Locate the cell with the specified text and output its [X, Y] center coordinate. 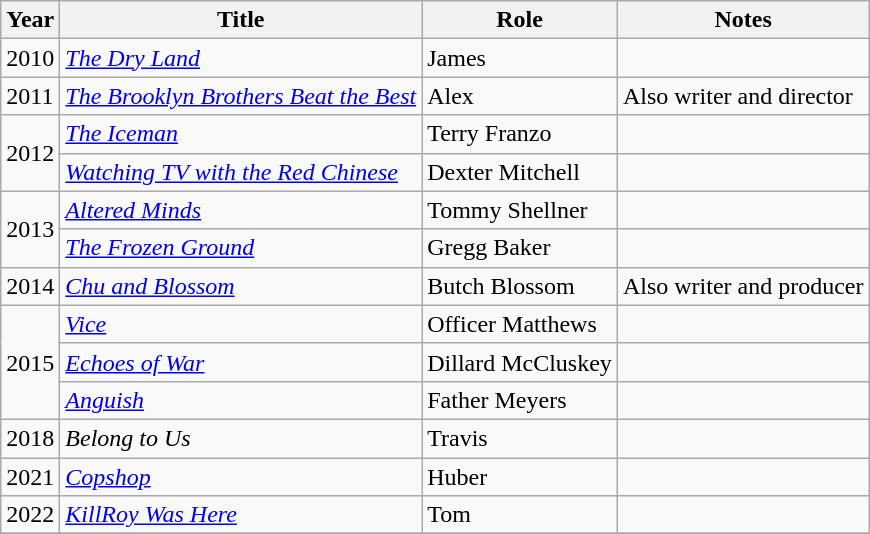
Huber [520, 477]
2018 [30, 438]
The Brooklyn Brothers Beat the Best [241, 96]
Tommy Shellner [520, 210]
2014 [30, 286]
Vice [241, 324]
Travis [520, 438]
2015 [30, 362]
Also writer and director [743, 96]
2010 [30, 58]
2012 [30, 153]
Title [241, 20]
Alex [520, 96]
2013 [30, 229]
Role [520, 20]
Dexter Mitchell [520, 172]
James [520, 58]
KillRoy Was Here [241, 515]
2011 [30, 96]
Also writer and producer [743, 286]
Echoes of War [241, 362]
Belong to Us [241, 438]
The Dry Land [241, 58]
Year [30, 20]
Officer Matthews [520, 324]
Terry Franzo [520, 134]
2021 [30, 477]
Gregg Baker [520, 248]
2022 [30, 515]
Copshop [241, 477]
Tom [520, 515]
Butch Blossom [520, 286]
Altered Minds [241, 210]
Anguish [241, 400]
The Iceman [241, 134]
The Frozen Ground [241, 248]
Watching TV with the Red Chinese [241, 172]
Notes [743, 20]
Father Meyers [520, 400]
Dillard McCluskey [520, 362]
Chu and Blossom [241, 286]
